Locate the cell with the specified text and output its [x, y] center coordinate. 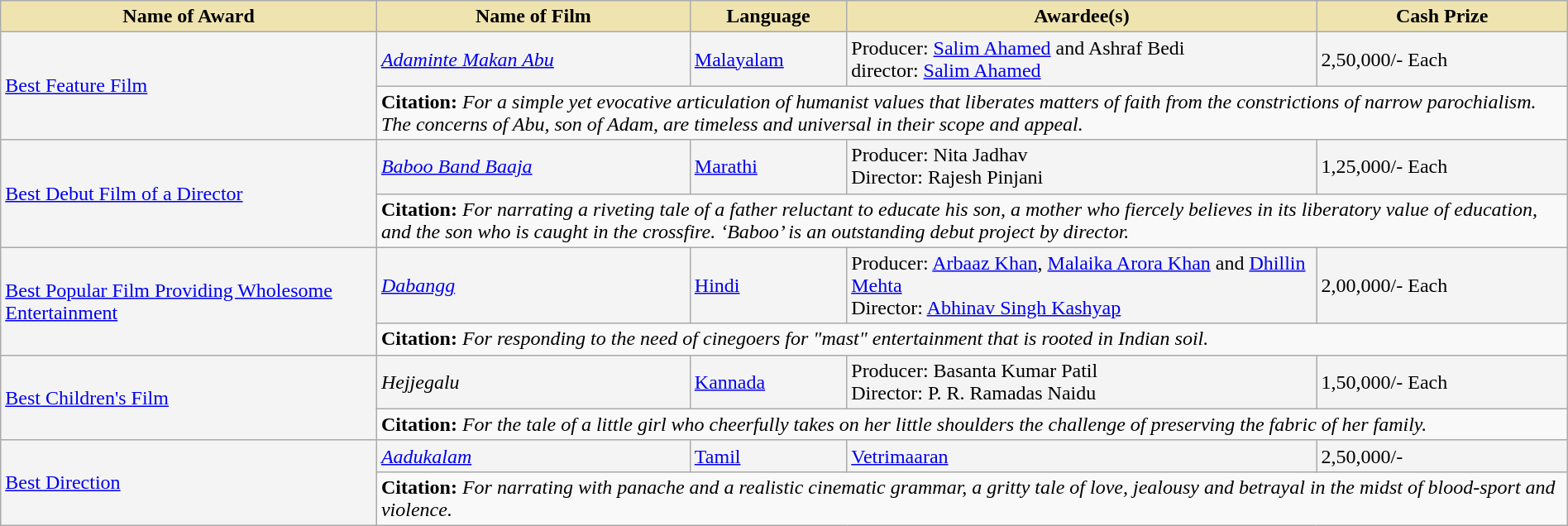
2,50,000/- [1442, 456]
Aadukalam [533, 456]
Best Direction [189, 483]
Dabangg [533, 285]
Citation: For the tale of a little girl who cheerfully takes on her little shoulders the challenge of preserving the fabric of her family. [972, 424]
Name of Film [533, 17]
Producer: Nita JadhavDirector: Rajesh Pinjani [1082, 167]
Baboo Band Baaja [533, 167]
Best Popular Film Providing Wholesome Entertainment [189, 301]
Kannada [767, 382]
Marathi [767, 167]
Producer: Salim Ahamed and Ashraf Bedidirector: Salim Ahamed [1082, 60]
Language [767, 17]
Awardee(s) [1082, 17]
2,50,000/- Each [1442, 60]
1,50,000/- Each [1442, 382]
Malayalam [767, 60]
Vetrimaaran [1082, 456]
Tamil [767, 456]
Hindi [767, 285]
Cash Prize [1442, 17]
Adaminte Makan Abu [533, 60]
Producer: Arbaaz Khan, Malaika Arora Khan and Dhillin MehtaDirector: Abhinav Singh Kashyap [1082, 285]
Citation: For responding to the need of cinegoers for "mast" entertainment that is rooted in Indian soil. [972, 339]
Producer: Basanta Kumar PatilDirector: P. R. Ramadas Naidu [1082, 382]
1,25,000/- Each [1442, 167]
Best Children's Film [189, 397]
Hejjegalu [533, 382]
Best Feature Film [189, 86]
Best Debut Film of a Director [189, 194]
Name of Award [189, 17]
2,00,000/- Each [1442, 285]
